Provide the [X, Y] coordinate of the cell's center where the given text is located.  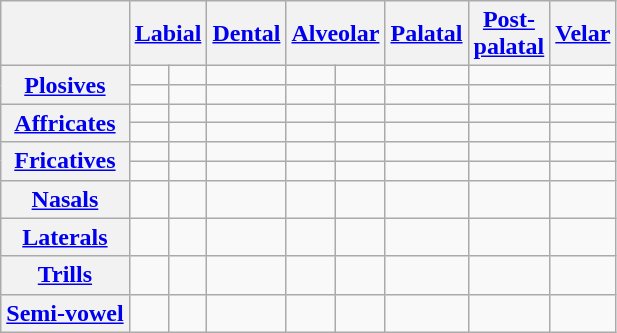
Post-palatal [509, 34]
Velar [583, 34]
Alveolar [336, 34]
Laterals [65, 237]
Plosives [65, 85]
Affricates [65, 123]
Dental [246, 34]
Fricatives [65, 161]
Trills [65, 275]
Semi-vowel [65, 313]
Nasals [65, 199]
Labial [168, 34]
Palatal [426, 34]
